Return the (x, y) coordinate for the center point of the cell that contains the specified text.  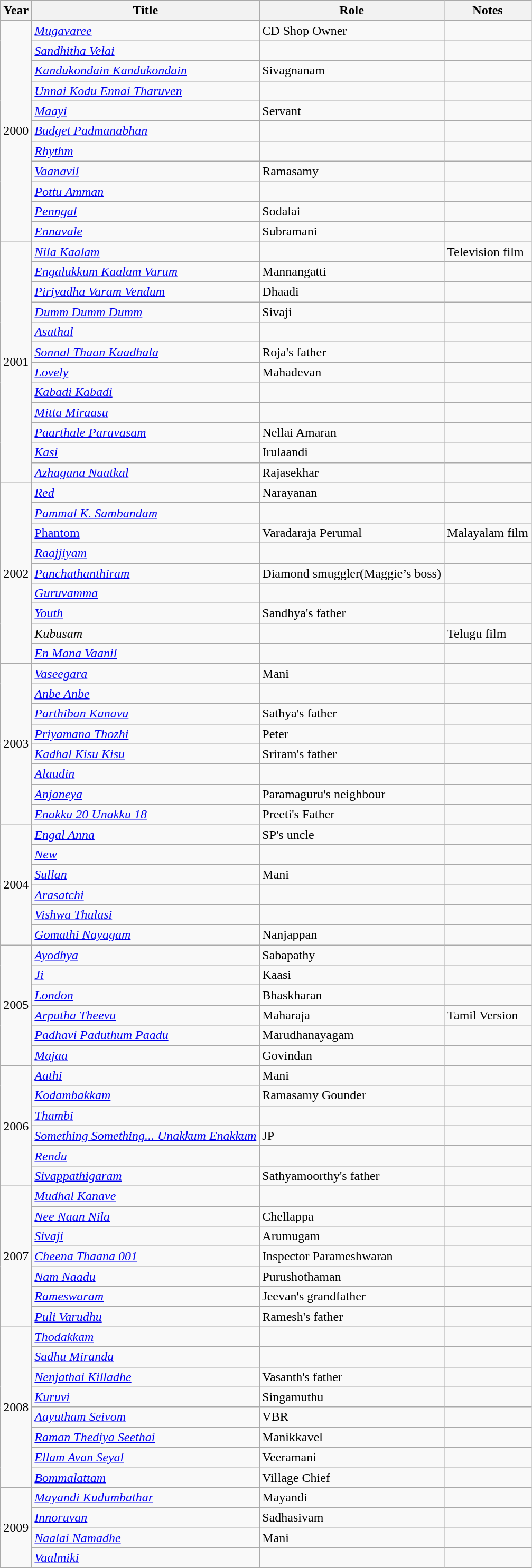
Manikkavel (352, 1437)
2002 (16, 573)
Paarthale Paravasam (146, 432)
Arumugam (352, 1236)
Nanjappan (352, 935)
Village Chief (352, 1477)
2000 (16, 131)
Veeramani (352, 1457)
Enakku 20 Unakku 18 (146, 814)
Dhaadi (352, 292)
Guruvamma (146, 593)
2007 (16, 1256)
Nam Naadu (146, 1277)
Innoruvan (146, 1517)
London (146, 995)
Vaalmiki (146, 1558)
Telugu film (487, 634)
Ramasamy Gounder (352, 1095)
Gomathi Nayagam (146, 935)
Engal Anna (146, 834)
Malayalam film (487, 533)
Penngal (146, 211)
Nellai Amaran (352, 432)
Servant (352, 111)
Jeevan's grandfather (352, 1297)
Ennavale (146, 231)
Budget Padmanabhan (146, 131)
Ellam Avan Seyal (146, 1457)
Mahadevan (352, 372)
Bommalattam (146, 1477)
Thambi (146, 1116)
Mitta Miraasu (146, 412)
Raajjiyam (146, 553)
Majaa (146, 1055)
2009 (16, 1527)
Singamuthu (352, 1397)
CD Shop Owner (352, 31)
Kadhal Kisu Kisu (146, 754)
Notes (487, 11)
Sathyamoorthy's father (352, 1176)
Alaudin (146, 774)
2005 (16, 1005)
Something Something... Unakkum Enakkum (146, 1136)
Red (146, 493)
Sriram's father (352, 754)
Govindan (352, 1055)
Rendu (146, 1156)
Anjaneya (146, 794)
Peter (352, 734)
Year (16, 11)
Vasanth's father (352, 1377)
Sandhya's father (352, 613)
Puli Varudhu (146, 1317)
Bhaskharan (352, 995)
Paramaguru's neighbour (352, 794)
Arasatchi (146, 895)
Television film (487, 252)
Nee Naan Nila (146, 1216)
Panchathanthiram (146, 573)
Sodalai (352, 211)
Lovely (146, 372)
Nenjathai Killadhe (146, 1377)
Youth (146, 613)
Vaanavil (146, 171)
Aayutham Seivom (146, 1417)
Piriyadha Varam Vendum (146, 292)
Subramani (352, 231)
Title (146, 11)
Kaasi (352, 975)
Priyamana Thozhi (146, 734)
Ramesh's father (352, 1317)
Padhavi Paduthum Paadu (146, 1035)
2004 (16, 884)
Ramasamy (352, 171)
Sathya's father (352, 714)
Engalukkum Kaalam Varum (146, 272)
Sonnal Thaan Kaadhala (146, 352)
Maharaja (352, 1015)
Kubusam (146, 634)
Sabapathy (352, 955)
Vishwa Thulasi (146, 915)
Inspector Parameshwaran (352, 1257)
Pottu Amman (146, 191)
2001 (16, 362)
Ayodhya (146, 955)
Irulaandi (352, 452)
Azhagana Naatkal (146, 473)
Asathal (146, 332)
2006 (16, 1126)
Nila Kaalam (146, 252)
Raman Thediya Seethai (146, 1437)
Rameswaram (146, 1297)
Aathi (146, 1075)
Rajasekhar (352, 473)
Mayandi (352, 1497)
Vaseegara (146, 674)
Phantom (146, 533)
Mannangatti (352, 272)
JP (352, 1136)
Sivappathigaram (146, 1176)
VBR (352, 1417)
Kodambakkam (146, 1095)
Purushothaman (352, 1277)
Mudhal Kanave (146, 1196)
Cheena Thaana 001 (146, 1257)
Dumm Dumm Dumm (146, 312)
Kasi (146, 452)
Rhythm (146, 151)
Anbe Anbe (146, 694)
Varadaraja Perumal (352, 533)
Narayanan (352, 493)
Sullan (146, 874)
Mugavaree (146, 31)
Unnai Kodu Ennai Tharuven (146, 91)
Role (352, 11)
Preeti's Father (352, 814)
Naalai Namadhe (146, 1538)
Sadhasivam (352, 1517)
2003 (16, 744)
Chellappa (352, 1216)
SP's uncle (352, 834)
Sadhu Miranda (146, 1357)
Pammal K. Sambandam (146, 513)
2008 (16, 1407)
Ji (146, 975)
Maayi (146, 111)
Tamil Version (487, 1015)
Kabadi Kabadi (146, 392)
Roja's father (352, 352)
Thodakkam (146, 1337)
En Mana Vaanil (146, 654)
Kuruvi (146, 1397)
Sandhitha Velai (146, 51)
Diamond smuggler(Maggie’s boss) (352, 573)
Kandukondain Kandukondain (146, 71)
Marudhanayagam (352, 1035)
Sivagnanam (352, 71)
Parthiban Kanavu (146, 714)
Arputha Theevu (146, 1015)
New (146, 854)
Mayandi Kudumbathar (146, 1497)
